For the text-containing cell, return its midpoint in [x, y] coordinate format. 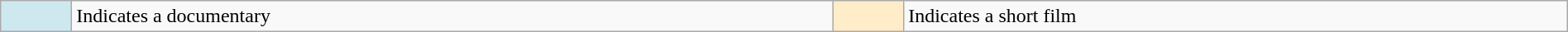
Indicates a documentary [452, 16]
Indicates a short film [1236, 16]
